For the text-containing cell, return its midpoint in [X, Y] coordinate format. 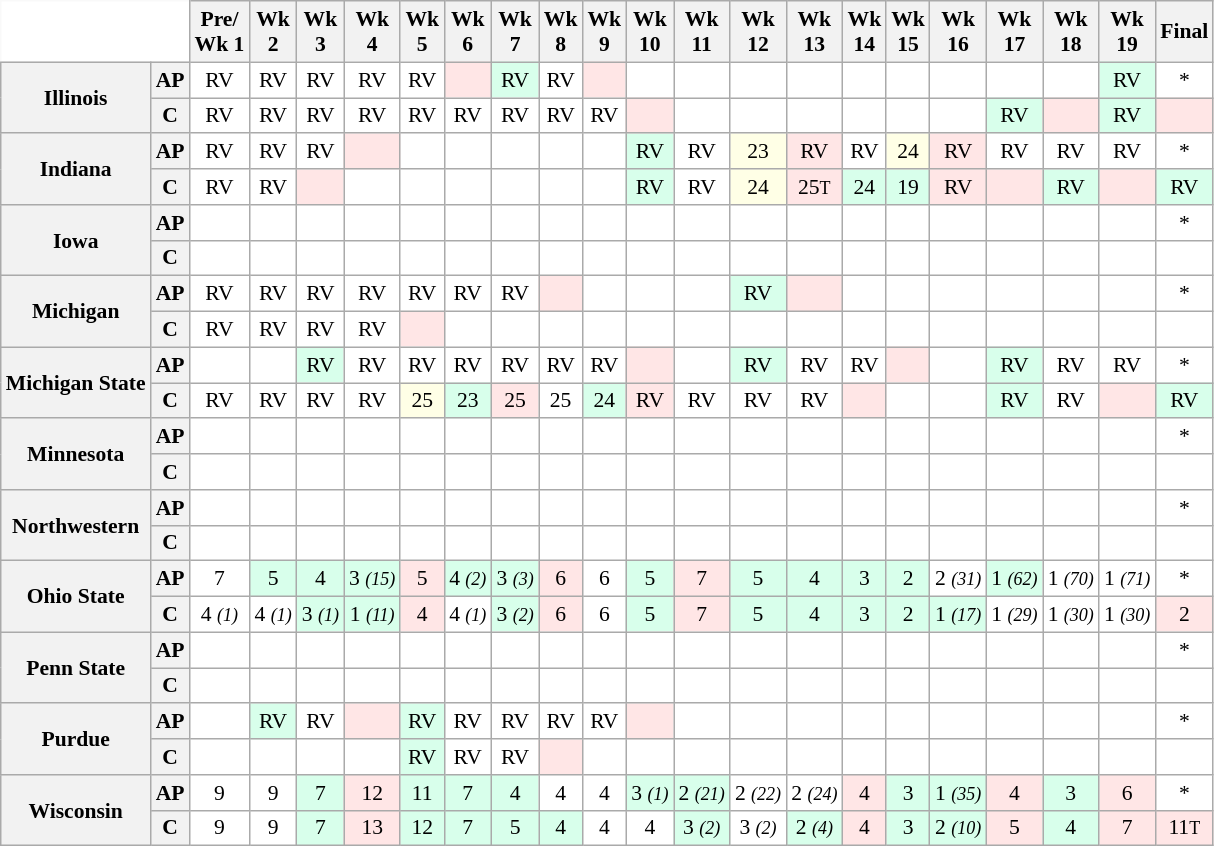
Wk7 [514, 32]
11 [422, 793]
Michigan [76, 312]
Michigan State [76, 382]
3 (3) [514, 579]
Wk5 [422, 32]
Pre/Wk 1 [219, 32]
Wk19 [1127, 32]
Indiana [76, 170]
Wisconsin [76, 810]
1 (70) [1071, 579]
Wk4 [372, 32]
1 (17) [958, 615]
1 (11) [372, 615]
2 (21) [702, 793]
1 (62) [1014, 579]
2 (24) [814, 793]
Wk13 [814, 32]
1 (71) [1127, 579]
Wk15 [908, 32]
1 (35) [958, 793]
Purdue [76, 740]
Wk16 [958, 32]
Wk12 [758, 32]
Wk2 [272, 32]
2 (10) [958, 828]
Wk3 [320, 32]
Ohio State [76, 596]
11T [1184, 828]
Illinois [76, 98]
2 (4) [814, 828]
Iowa [76, 240]
1 (29) [1014, 615]
13 [372, 828]
Final [1184, 32]
Wk18 [1071, 32]
Wk6 [468, 32]
Wk11 [702, 32]
4 (2) [468, 579]
Wk9 [604, 32]
Wk8 [561, 32]
Wk17 [1014, 32]
Penn State [76, 668]
2 (22) [758, 793]
3 (15) [372, 579]
19 [908, 187]
Minnesota [76, 454]
2 (31) [958, 579]
Northwestern [76, 526]
Wk14 [864, 32]
25T [814, 187]
Wk10 [650, 32]
